Pinpoint the cell where the given text exists, returning its [X, Y] midpoint coordinate. 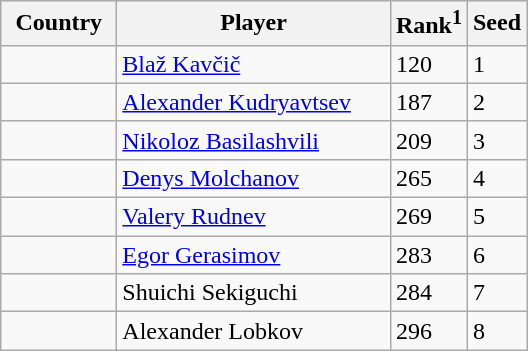
120 [428, 64]
Denys Molchanov [254, 178]
Shuichi Sekiguchi [254, 293]
3 [496, 140]
Player [254, 24]
5 [496, 217]
283 [428, 255]
Alexander Kudryavtsev [254, 102]
209 [428, 140]
Blaž Kavčič [254, 64]
284 [428, 293]
265 [428, 178]
296 [428, 331]
1 [496, 64]
269 [428, 217]
Seed [496, 24]
Country [59, 24]
Alexander Lobkov [254, 331]
8 [496, 331]
4 [496, 178]
Nikoloz Basilashvili [254, 140]
Valery Rudnev [254, 217]
187 [428, 102]
6 [496, 255]
2 [496, 102]
Egor Gerasimov [254, 255]
7 [496, 293]
Rank1 [428, 24]
